Scan for the cell matching the given text and deliver its [X, Y] coordinate at center. 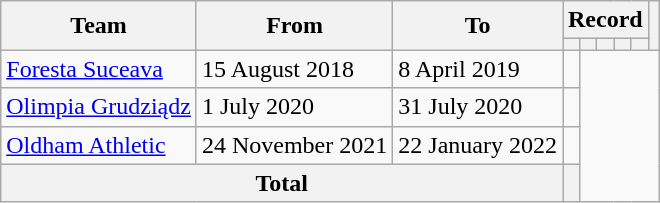
8 April 2019 [478, 69]
Team [99, 26]
1 July 2020 [294, 107]
24 November 2021 [294, 145]
31 July 2020 [478, 107]
Foresta Suceava [99, 69]
15 August 2018 [294, 69]
Olimpia Grudziądz [99, 107]
To [478, 26]
22 January 2022 [478, 145]
Record [605, 20]
Oldham Athletic [99, 145]
From [294, 26]
Total [282, 183]
